Pinpoint the cell where the given text exists, returning its (x, y) midpoint coordinate. 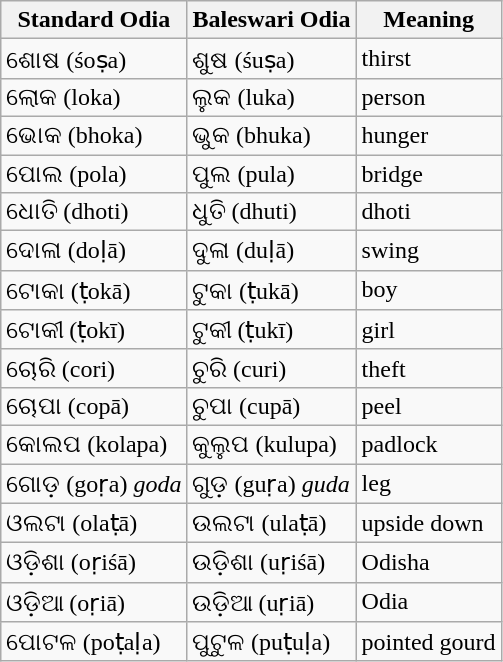
leg (428, 484)
କୋଲପ (kolapa) (94, 444)
dhoti (428, 212)
ଧୁତି (dhuti) (272, 212)
ଓଡ଼ିଶା (oṛiśā) (94, 563)
Baleswari Odia (272, 20)
Standard Odia (94, 20)
ପୋଟଳ (poṭaḷa) (94, 642)
person (428, 97)
ଓଲଟା (olaṭā) (94, 523)
ଧୋତି (dhoti) (94, 212)
thirst (428, 59)
ଚୁରି (curi) (272, 368)
ଦୁଳା (duḷā) (272, 251)
ଟୁକୀ (ṭukī) (272, 330)
girl (428, 330)
ଚୋପା (copā) (94, 406)
ଗୁଡ଼ (guṛa) guda (272, 484)
ପୋଲ (pola) (94, 173)
ଟୋକା (ṭokā) (94, 290)
ଭୋକ (bhoka) (94, 135)
ଶୁଷ (śuṣa) (272, 59)
ଲୁକ (luka) (272, 97)
ଉଲଟା (ulaṭā) (272, 523)
ପୁଟୁଳ (puṭuḷa) (272, 642)
ଚୁପା (cupā) (272, 406)
ଗୋଡ଼ (goṛa) goda (94, 484)
swing (428, 251)
ଶୋଷ (śoṣa) (94, 59)
ଉଡ଼ିଶା (uṛiśā) (272, 563)
upside down (428, 523)
boy (428, 290)
theft (428, 368)
Odisha (428, 563)
ଚୋରି (cori) (94, 368)
ଉଡ଼ିଆ (uṛiā) (272, 602)
Meaning (428, 20)
ଟୋକୀ (ṭokī) (94, 330)
peel (428, 406)
hunger (428, 135)
ଲୋକ (loka) (94, 97)
Odia (428, 602)
pointed gourd (428, 642)
କୁଲୁପ (kulupa) (272, 444)
ଓଡ଼ିଆ (oṛiā) (94, 602)
ପୁଲ (pula) (272, 173)
ଭୁକ (bhuka) (272, 135)
padlock (428, 444)
bridge (428, 173)
ଟୁକା (ṭukā) (272, 290)
ଦୋଳା (doḷā) (94, 251)
